Pinpoint the cell where the given text exists, returning its [x, y] midpoint coordinate. 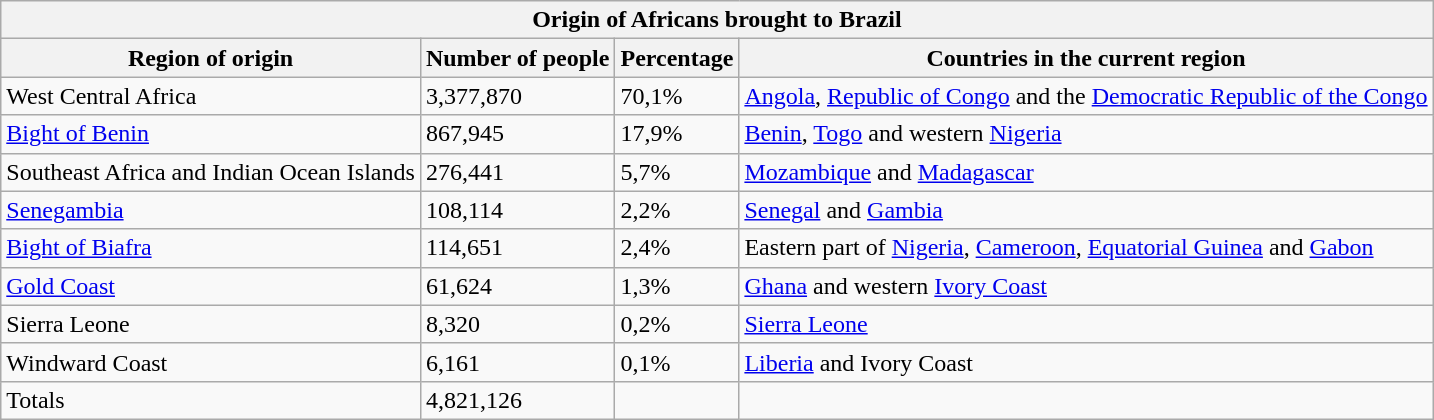
8,320 [518, 324]
4,821,126 [518, 400]
Liberia and Ivory Coast [1086, 362]
Gold Coast [211, 286]
867,945 [518, 134]
1,3% [677, 286]
Ghana and western Ivory Coast [1086, 286]
Senegambia [211, 210]
Windward Coast [211, 362]
Southeast Africa and Indian Ocean Islands [211, 172]
5,7% [677, 172]
2,4% [677, 248]
Eastern part of Nigeria, Cameroon, Equatorial Guinea and Gabon [1086, 248]
70,1% [677, 96]
2,2% [677, 210]
Senegal and Gambia [1086, 210]
Angola, Republic of Congo and the Democratic Republic of the Congo [1086, 96]
Countries in the current region [1086, 58]
0,1% [677, 362]
0,2% [677, 324]
61,624 [518, 286]
276,441 [518, 172]
Bight of Biafra [211, 248]
West Central Africa [211, 96]
Number of people [518, 58]
17,9% [677, 134]
114,651 [518, 248]
Bight of Benin [211, 134]
Region of origin [211, 58]
Totals [211, 400]
108,114 [518, 210]
Benin, Togo and western Nigeria [1086, 134]
Origin of Africans brought to Brazil [717, 20]
3,377,870 [518, 96]
6,161 [518, 362]
Percentage [677, 58]
Mozambique and Madagascar [1086, 172]
